Return the (X, Y) coordinate for the center point of the cell that contains the specified text.  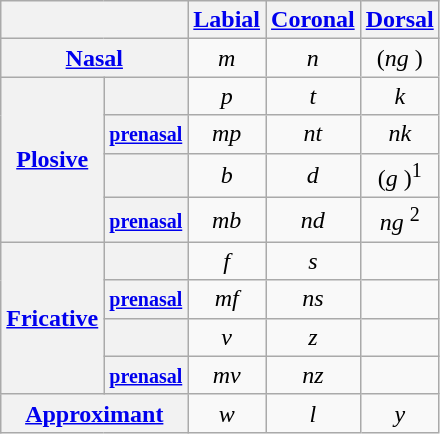
Coronal (314, 20)
Nasal (94, 58)
z (314, 337)
f (227, 261)
b (227, 176)
mf (227, 299)
Approximant (94, 413)
v (227, 337)
ng 2 (400, 220)
mp (227, 134)
s (314, 261)
(g )1 (400, 176)
nk (400, 134)
m (227, 58)
mv (227, 375)
w (227, 413)
p (227, 96)
Fricative (52, 318)
Dorsal (400, 20)
l (314, 413)
t (314, 96)
nz (314, 375)
y (400, 413)
nt (314, 134)
nd (314, 220)
(ng ) (400, 58)
n (314, 58)
k (400, 96)
Labial (227, 20)
Plosive (52, 160)
ns (314, 299)
d (314, 176)
mb (227, 220)
